Determine the [x, y] coordinate at the center of the cell enclosing the given text.  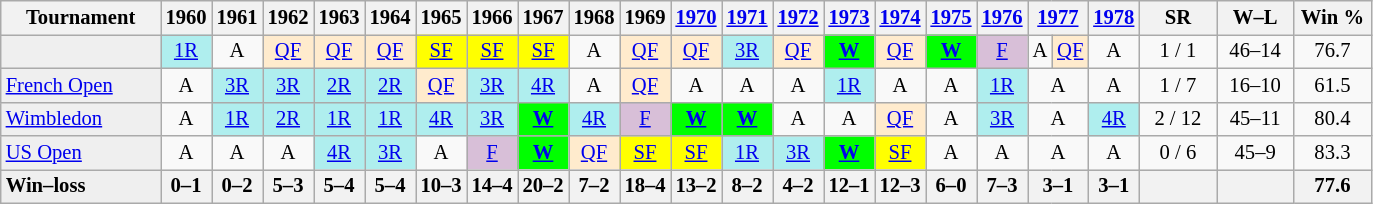
1964 [390, 17]
80.4 [1332, 119]
0–1 [186, 186]
1969 [646, 17]
W–L [1256, 17]
45–11 [1256, 119]
1972 [798, 17]
2 / 12 [1178, 119]
1961 [238, 17]
12–1 [850, 186]
77.6 [1332, 186]
1 / 1 [1178, 51]
13–2 [696, 186]
76.7 [1332, 51]
Win % [1332, 17]
1974 [900, 17]
0–2 [238, 186]
1978 [1114, 17]
1967 [544, 17]
US Open [81, 153]
0 / 6 [1178, 153]
10–3 [442, 186]
16–10 [1256, 85]
1968 [594, 17]
1 / 7 [1178, 85]
83.3 [1332, 153]
45–9 [1256, 153]
1970 [696, 17]
Wimbledon [81, 119]
1963 [340, 17]
1962 [288, 17]
18–4 [646, 186]
12–3 [900, 186]
Tournament [81, 17]
1971 [748, 17]
46–14 [1256, 51]
SR [1178, 17]
1960 [186, 17]
7–2 [594, 186]
20–2 [544, 186]
1966 [492, 17]
1976 [1002, 17]
8–2 [748, 186]
1965 [442, 17]
1977 [1058, 17]
4–2 [798, 186]
1973 [850, 17]
6–0 [952, 186]
5–3 [288, 186]
1975 [952, 17]
French Open [81, 85]
7–3 [1002, 186]
14–4 [492, 186]
61.5 [1332, 85]
Win–loss [81, 186]
